Provide the (x, y) coordinate of the cell's center where the given text is located.  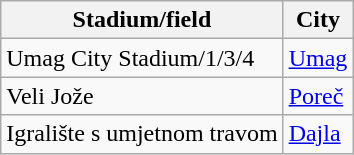
Poreč (318, 96)
Umag City Stadium/1/3/4 (142, 58)
City (318, 20)
Stadium/field (142, 20)
Dajla (318, 134)
Veli Jože (142, 96)
Igralište s umjetnom travom (142, 134)
Umag (318, 58)
